Determine the (x, y) coordinate at the center of the cell enclosing the given text.  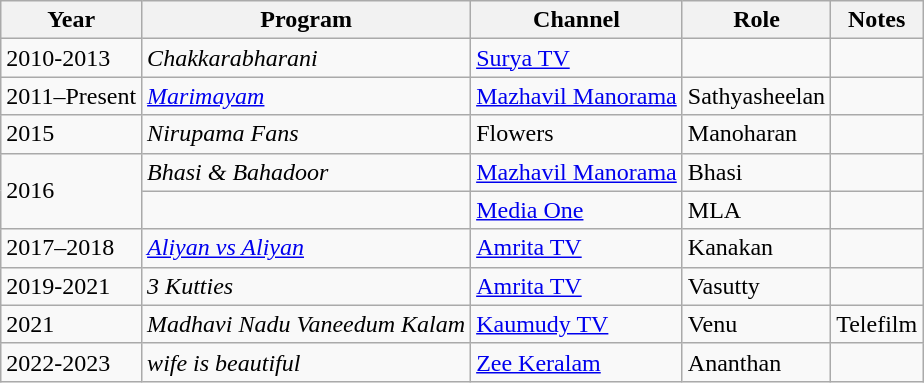
Aliyan vs Aliyan (306, 248)
wife is beautiful (306, 362)
Marimayam (306, 96)
Channel (577, 20)
2017–2018 (72, 248)
2011–Present (72, 96)
Role (756, 20)
Venu (756, 324)
Program (306, 20)
MLA (756, 210)
3 Kutties (306, 286)
Bhasi & Bahadoor (306, 172)
Flowers (577, 134)
Media One (577, 210)
Zee Keralam (577, 362)
2010-2013 (72, 58)
Ananthan (756, 362)
Notes (877, 20)
2016 (72, 191)
Kaumudy TV (577, 324)
2019-2021 (72, 286)
2015 (72, 134)
Kanakan (756, 248)
2021 (72, 324)
Chakkarabharani (306, 58)
Sathyasheelan (756, 96)
Manoharan (756, 134)
Surya TV (577, 58)
Year (72, 20)
Bhasi (756, 172)
Telefilm (877, 324)
Vasutty (756, 286)
2022-2023 (72, 362)
Madhavi Nadu Vaneedum Kalam (306, 324)
Nirupama Fans (306, 134)
